Identify which cell holds the provided text, then report its (X, Y) central coordinate. 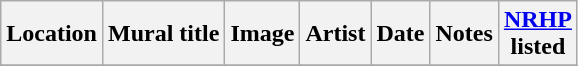
Mural title (163, 34)
Artist (336, 34)
Notes (464, 34)
NRHPlisted (538, 34)
Location (52, 34)
Image (262, 34)
Date (400, 34)
